Find where the given text appears and provide that cell's center as (x, y) coordinate. 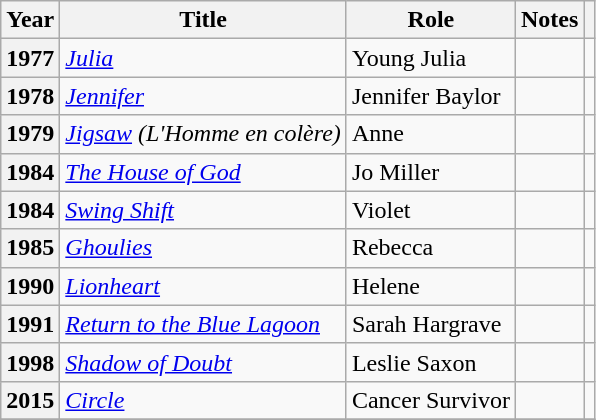
Sarah Hargrave (430, 324)
1977 (30, 58)
Violet (430, 210)
Anne (430, 134)
Young Julia (430, 58)
1985 (30, 248)
Julia (204, 58)
1990 (30, 286)
Shadow of Doubt (204, 362)
Jennifer (204, 96)
Return to the Blue Lagoon (204, 324)
Jennifer Baylor (430, 96)
Role (430, 20)
Leslie Saxon (430, 362)
Rebecca (430, 248)
Cancer Survivor (430, 400)
Title (204, 20)
Ghoulies (204, 248)
Notes (549, 20)
1979 (30, 134)
Year (30, 20)
Jo Miller (430, 172)
1978 (30, 96)
1998 (30, 362)
Circle (204, 400)
Lionheart (204, 286)
The House of God (204, 172)
1991 (30, 324)
2015 (30, 400)
Jigsaw (L'Homme en colère) (204, 134)
Swing Shift (204, 210)
Helene (430, 286)
